Capture the cell that displays the provided text and extract its (X, Y) central coordinate. 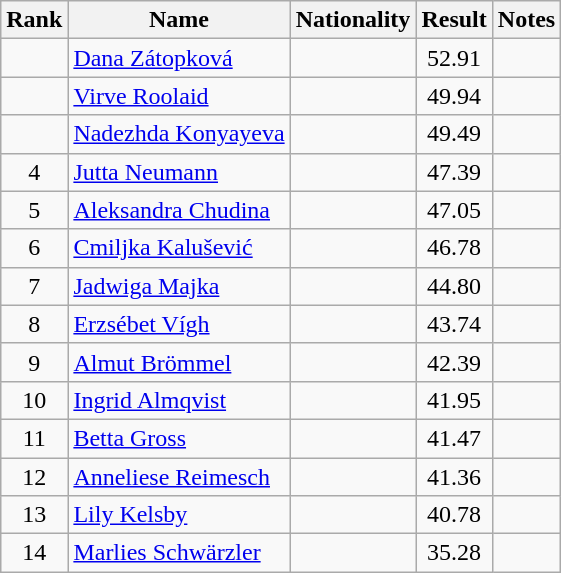
Result (454, 20)
Dana Zátopková (179, 58)
8 (34, 324)
Marlies Schwärzler (179, 553)
Jutta Neumann (179, 172)
49.49 (454, 134)
41.36 (454, 477)
47.05 (454, 210)
Jadwiga Majka (179, 286)
12 (34, 477)
Nationality (353, 20)
14 (34, 553)
47.39 (454, 172)
Erzsébet Vígh (179, 324)
35.28 (454, 553)
Name (179, 20)
7 (34, 286)
44.80 (454, 286)
41.47 (454, 438)
40.78 (454, 515)
52.91 (454, 58)
9 (34, 362)
46.78 (454, 248)
Almut Brömmel (179, 362)
10 (34, 400)
41.95 (454, 400)
Aleksandra Chudina (179, 210)
Cmiljka Kalušević (179, 248)
42.39 (454, 362)
13 (34, 515)
11 (34, 438)
49.94 (454, 96)
4 (34, 172)
Virve Roolaid (179, 96)
6 (34, 248)
Notes (526, 20)
5 (34, 210)
Rank (34, 20)
Lily Kelsby (179, 515)
Betta Gross (179, 438)
Nadezhda Konyayeva (179, 134)
Ingrid Almqvist (179, 400)
Anneliese Reimesch (179, 477)
43.74 (454, 324)
